Find where the given text appears and provide that cell's center as [X, Y] coordinate. 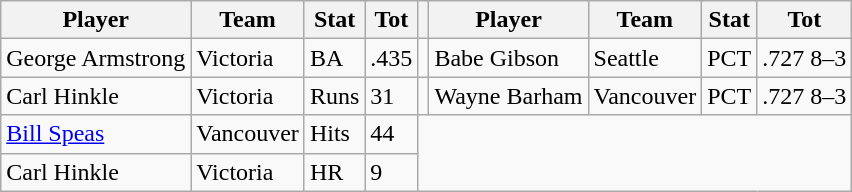
HR [334, 172]
31 [392, 96]
Babe Gibson [508, 58]
Seattle [645, 58]
Wayne Barham [508, 96]
.435 [392, 58]
44 [392, 134]
Bill Speas [96, 134]
George Armstrong [96, 58]
BA [334, 58]
Hits [334, 134]
9 [392, 172]
Runs [334, 96]
